For the text-containing cell, return its midpoint in (X, Y) coordinate format. 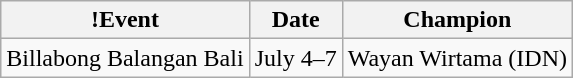
Champion (457, 20)
Date (296, 20)
Billabong Balangan Bali (125, 58)
!Event (125, 20)
July 4–7 (296, 58)
Wayan Wirtama (IDN) (457, 58)
